Find where the given text appears and provide that cell's center as (X, Y) coordinate. 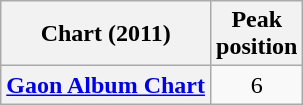
6 (257, 85)
Gaon Album Chart (106, 85)
Chart (2011) (106, 34)
Peakposition (257, 34)
